Identify which cell holds the provided text, then report its [X, Y] central coordinate. 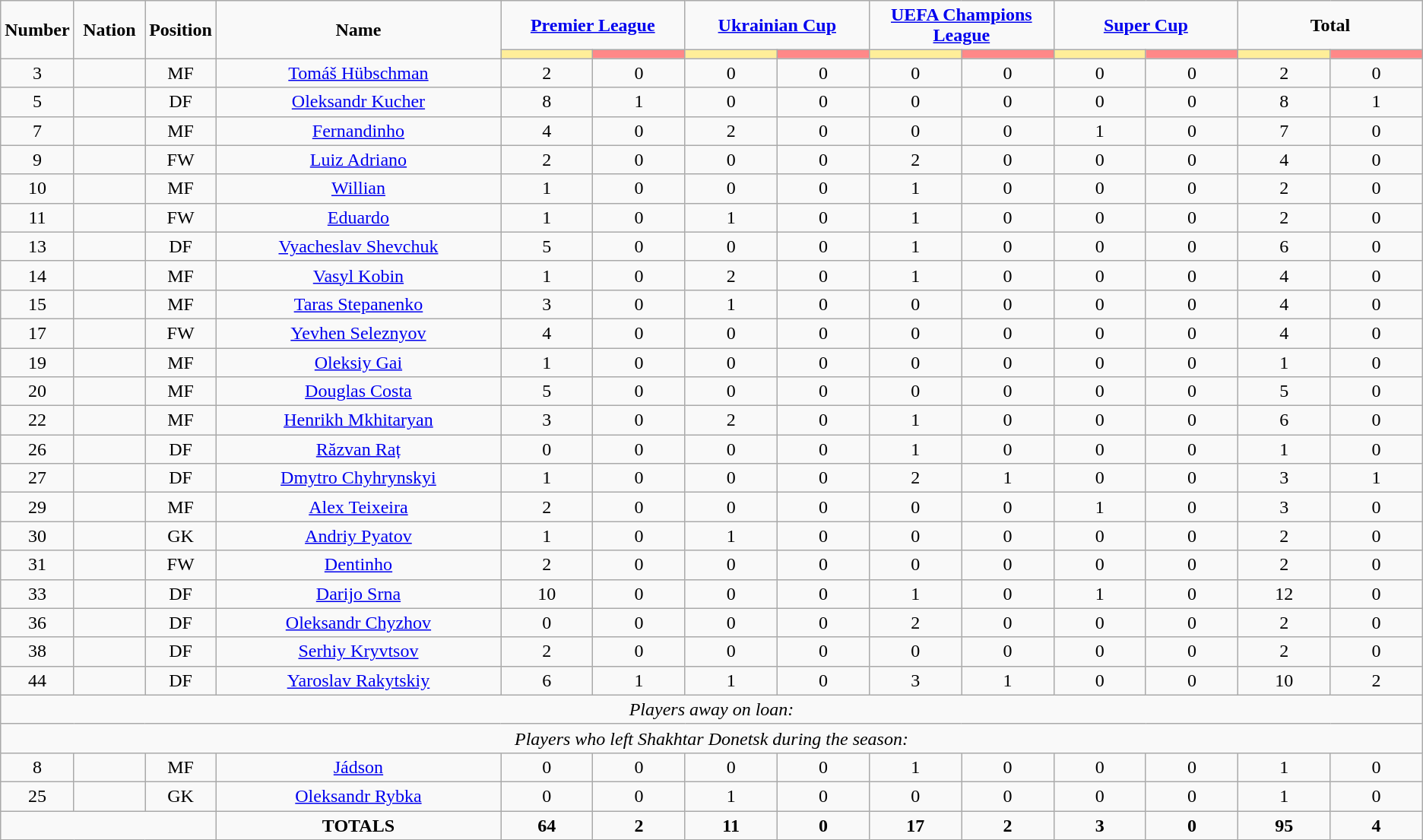
33 [37, 594]
31 [37, 565]
Players who left Shakhtar Donetsk during the season: [711, 738]
Total [1330, 26]
9 [37, 160]
Tomáš Hübschman [358, 73]
Henrikh Mkhitaryan [358, 420]
Ukrainian Cup [777, 26]
44 [37, 680]
Jádson [358, 767]
Andriy Pyatov [358, 536]
Oleksandr Chyzhov [358, 623]
Vyacheslav Shevchuk [358, 246]
Douglas Costa [358, 391]
TOTALS [358, 825]
Fernandinho [358, 131]
38 [37, 651]
Taras Stepanenko [358, 304]
20 [37, 391]
Players away on loan: [711, 709]
25 [37, 796]
Eduardo [358, 217]
Yevhen Seleznyov [358, 333]
Serhiy Kryvtsov [358, 651]
Name [358, 30]
27 [37, 478]
Super Cup [1146, 26]
UEFA Champions League [962, 26]
Premier League [593, 26]
13 [37, 246]
Răzvan Raț [358, 449]
Oleksandr Rybka [358, 796]
15 [37, 304]
Darijo Srna [358, 594]
Number [37, 30]
30 [37, 536]
36 [37, 623]
64 [546, 825]
Nation [109, 30]
Alex Teixeira [358, 507]
12 [1285, 594]
Position [181, 30]
Willian [358, 189]
22 [37, 420]
Dentinho [358, 565]
Oleksandr Kucher [358, 102]
Vasyl Kobin [358, 275]
26 [37, 449]
Yaroslav Rakytskiy [358, 680]
Oleksiy Gai [358, 363]
14 [37, 275]
95 [1285, 825]
Luiz Adriano [358, 160]
29 [37, 507]
19 [37, 363]
Dmytro Chyhrynskyi [358, 478]
